Output the (x, y) coordinate of the center of the cell containing the given text.  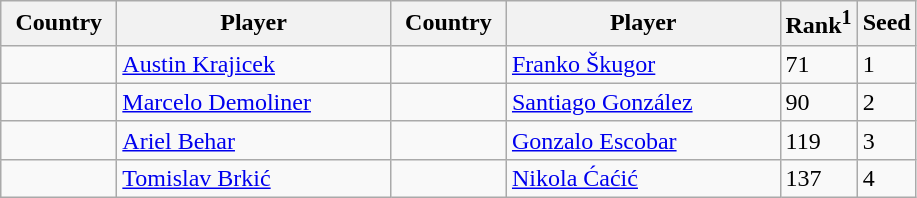
Austin Krajicek (254, 64)
4 (886, 178)
1 (886, 64)
119 (818, 140)
Ariel Behar (254, 140)
Santiago González (643, 102)
Seed (886, 24)
71 (818, 64)
Nikola Ćaćić (643, 178)
Gonzalo Escobar (643, 140)
Marcelo Demoliner (254, 102)
90 (818, 102)
3 (886, 140)
137 (818, 178)
Rank1 (818, 24)
Tomislav Brkić (254, 178)
Franko Škugor (643, 64)
2 (886, 102)
